Pinpoint the cell where the given text exists, returning its [X, Y] midpoint coordinate. 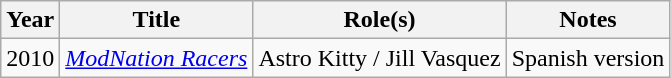
Spanish version [588, 58]
Role(s) [380, 20]
ModNation Racers [156, 58]
Notes [588, 20]
2010 [30, 58]
Astro Kitty / Jill Vasquez [380, 58]
Title [156, 20]
Year [30, 20]
